Find where the given text appears and provide that cell's center as (x, y) coordinate. 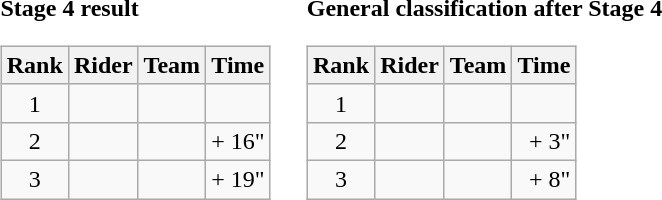
+ 3" (544, 141)
+ 19" (238, 179)
+ 16" (238, 141)
+ 8" (544, 179)
